Extract the (X, Y) coordinate from the center of the cell holding the provided text.  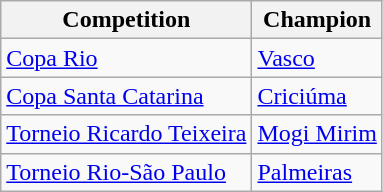
Competition (126, 20)
Torneio Ricardo Teixeira (126, 134)
Champion (317, 20)
Vasco (317, 58)
Criciúma (317, 96)
Copa Santa Catarina (126, 96)
Copa Rio (126, 58)
Torneio Rio-São Paulo (126, 172)
Mogi Mirim (317, 134)
Palmeiras (317, 172)
